Find where the given text appears and provide that cell's center as (X, Y) coordinate. 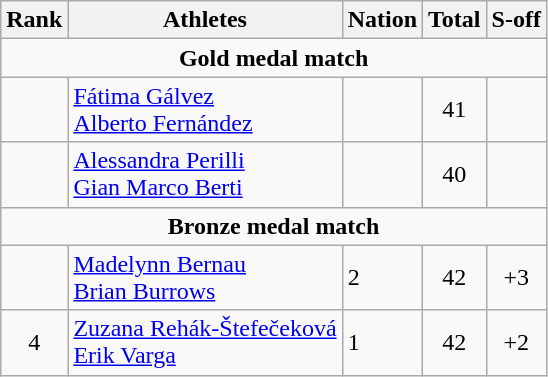
Alessandra PerilliGian Marco Berti (205, 174)
Total (455, 20)
S-off (516, 20)
Gold medal match (274, 58)
1 (382, 342)
Nation (382, 20)
4 (34, 342)
Madelynn BernauBrian Burrows (205, 278)
40 (455, 174)
Fátima GálvezAlberto Fernández (205, 110)
Athletes (205, 20)
Rank (34, 20)
+3 (516, 278)
+2 (516, 342)
2 (382, 278)
Bronze medal match (274, 226)
41 (455, 110)
Zuzana Rehák-ŠtefečekováErik Varga (205, 342)
